Locate the cell with the specified text and output its [X, Y] center coordinate. 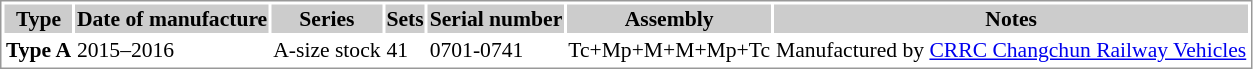
Serial number [496, 18]
Notes [1010, 18]
Type [38, 18]
Type A [38, 50]
Manufactured by CRRC Changchun Railway Vehicles [1010, 50]
Series [327, 18]
Date of manufacture [172, 18]
41 [405, 50]
Assembly [670, 18]
Tc+Mp+M+M+Mp+Tc [670, 50]
Sets [405, 18]
2015–2016 [172, 50]
0701-0741 [496, 50]
A-size stock [327, 50]
